Scan for the cell matching the given text and deliver its (x, y) coordinate at center. 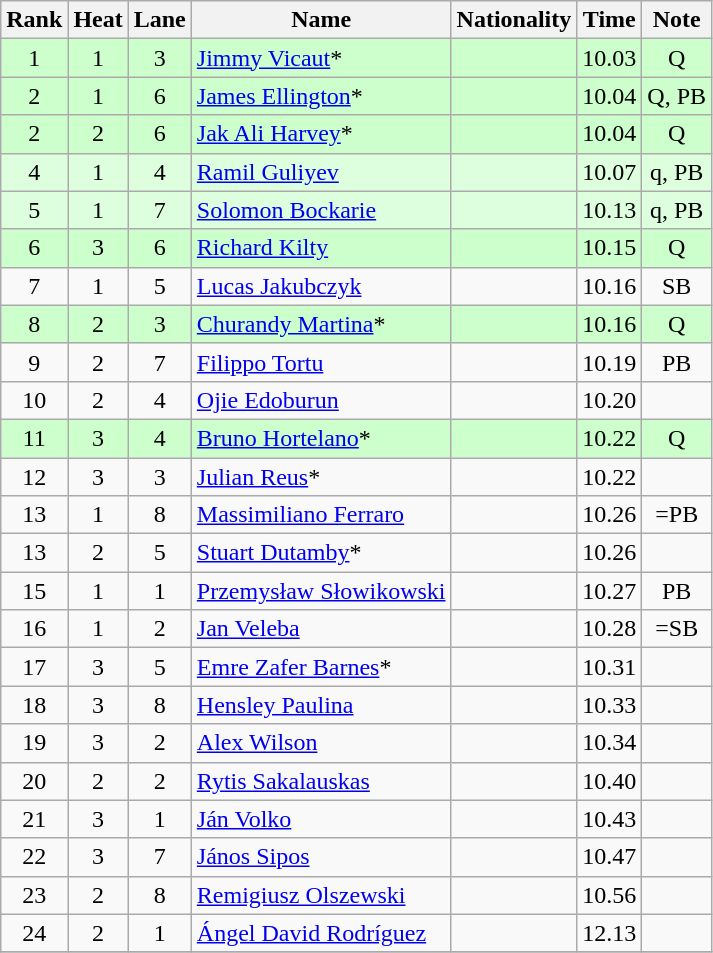
10.40 (610, 781)
Rank (34, 20)
Massimiliano Ferraro (321, 515)
Rytis Sakalauskas (321, 781)
15 (34, 591)
22 (34, 857)
9 (34, 362)
10.31 (610, 667)
Lucas Jakubczyk (321, 286)
=SB (677, 629)
SB (677, 286)
Ramil Guliyev (321, 172)
Remigiusz Olszewski (321, 895)
Ján Volko (321, 819)
10.47 (610, 857)
23 (34, 895)
Filippo Tortu (321, 362)
Name (321, 20)
10.13 (610, 210)
20 (34, 781)
Solomon Bockarie (321, 210)
János Sipos (321, 857)
Heat (98, 20)
Bruno Hortelano* (321, 438)
12.13 (610, 933)
10.34 (610, 743)
Churandy Martina* (321, 324)
Alex Wilson (321, 743)
Emre Zafer Barnes* (321, 667)
19 (34, 743)
Ángel David Rodríguez (321, 933)
Jimmy Vicaut* (321, 58)
Time (610, 20)
10.19 (610, 362)
10.03 (610, 58)
10.33 (610, 705)
Stuart Dutamby* (321, 553)
Jan Veleba (321, 629)
Ojie Edoburun (321, 400)
Nationality (514, 20)
18 (34, 705)
Julian Reus* (321, 477)
10.43 (610, 819)
Przemysław Słowikowski (321, 591)
21 (34, 819)
James Ellington* (321, 96)
Note (677, 20)
Richard Kilty (321, 248)
24 (34, 933)
Q, PB (677, 96)
17 (34, 667)
16 (34, 629)
10.27 (610, 591)
10.07 (610, 172)
10.15 (610, 248)
10.56 (610, 895)
11 (34, 438)
12 (34, 477)
Hensley Paulina (321, 705)
Jak Ali Harvey* (321, 134)
10.20 (610, 400)
=PB (677, 515)
Lane (160, 20)
10 (34, 400)
10.28 (610, 629)
